Pinpoint the cell where the given text exists, returning its [x, y] midpoint coordinate. 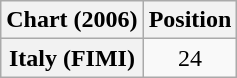
Position [190, 20]
Italy (FIMI) [72, 58]
Chart (2006) [72, 20]
24 [190, 58]
